From the cell containing the given text, extract its center point as [X, Y] coordinate. 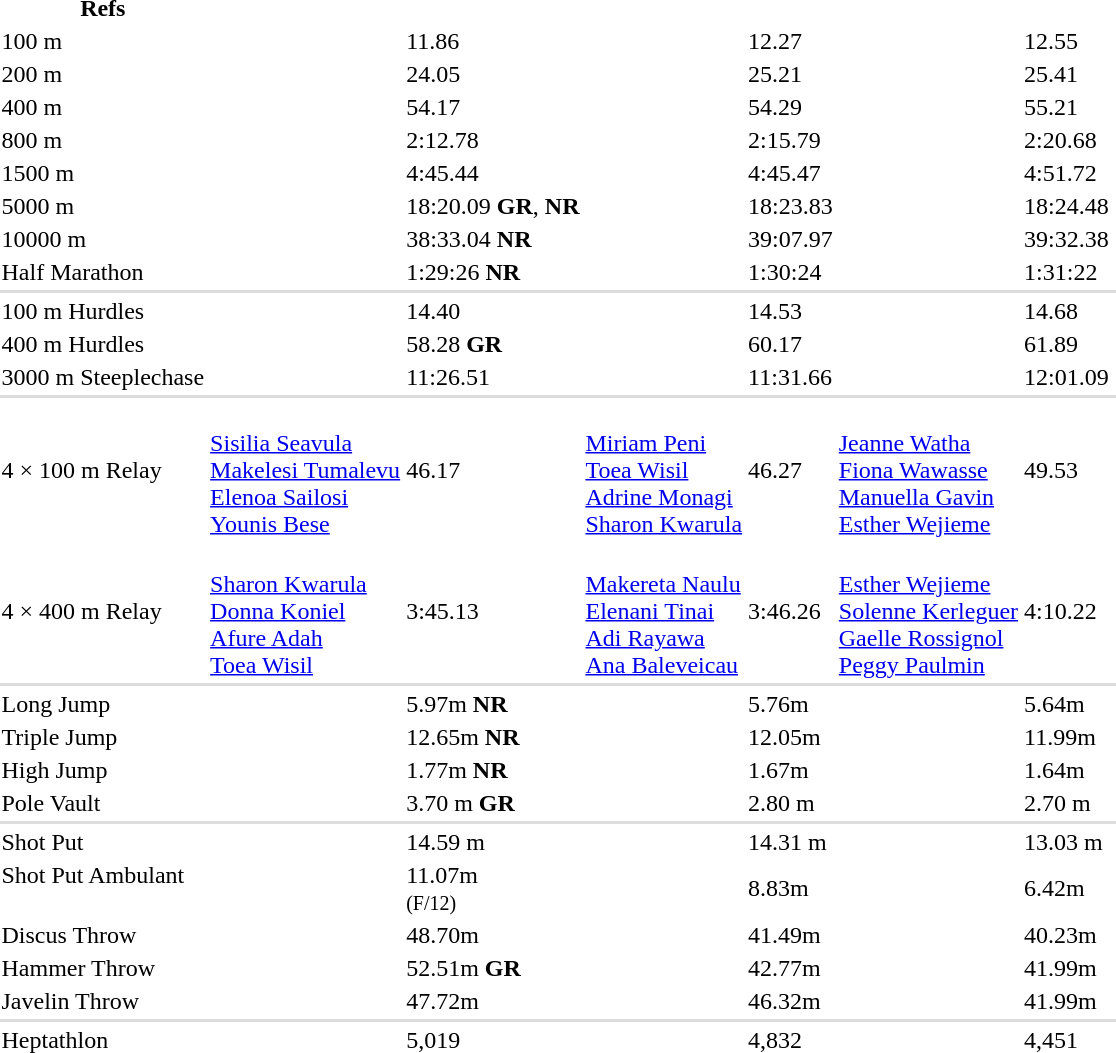
4 × 400 m Relay [103, 611]
12:01.09 [1067, 377]
42.77m [791, 968]
800 m [103, 140]
3:46.26 [791, 611]
14.59 m [493, 842]
11.07m (F/12) [493, 888]
14.31 m [791, 842]
40.23m [1067, 935]
2:20.68 [1067, 140]
Makereta NauluElenani TinaiAdi RayawaAna Baleveicau [664, 611]
49.53 [1067, 470]
Sharon KwarulaDonna KonielAfure AdahToea Wisil [306, 611]
46.32m [791, 1001]
Miriam PeniToea WisilAdrine MonagiSharon Kwarula [664, 470]
60.17 [791, 344]
39:07.97 [791, 239]
4 × 100 m Relay [103, 470]
12.65m NR [493, 737]
18:24.48 [1067, 206]
25.41 [1067, 74]
1.64m [1067, 770]
5.64m [1067, 704]
Sisilia SeavulaMakelesi TumalevuElenoa SailosiYounis Bese [306, 470]
6.42m [1067, 888]
400 m Hurdles [103, 344]
1:31:22 [1067, 272]
Long Jump [103, 704]
1:29:26 NR [493, 272]
11:31.66 [791, 377]
3000 m Steeplechase [103, 377]
11:26.51 [493, 377]
1.67m [791, 770]
39:32.38 [1067, 239]
48.70m [493, 935]
24.05 [493, 74]
Shot Put Ambulant [103, 888]
100 m [103, 41]
Jeanne WathaFiona WawasseManuella GavinEsther Wejieme [928, 470]
Half Marathon [103, 272]
Triple Jump [103, 737]
61.89 [1067, 344]
12.05m [791, 737]
5000 m [103, 206]
1500 m [103, 173]
100 m Hurdles [103, 311]
18:20.09 GR, NR [493, 206]
54.17 [493, 107]
4:45.47 [791, 173]
47.72m [493, 1001]
4:10.22 [1067, 611]
55.21 [1067, 107]
Hammer Throw [103, 968]
46.17 [493, 470]
Shot Put [103, 842]
Pole Vault [103, 803]
2:15.79 [791, 140]
400 m [103, 107]
12.55 [1067, 41]
High Jump [103, 770]
13.03 m [1067, 842]
3.70 m GR [493, 803]
2.80 m [791, 803]
52.51m GR [493, 968]
14.68 [1067, 311]
12.27 [791, 41]
1.77m NR [493, 770]
38:33.04 NR [493, 239]
58.28 GR [493, 344]
11.99m [1067, 737]
200 m [103, 74]
Esther WejiemeSolenne KerleguerGaelle RossignolPeggy Paulmin [928, 611]
41.49m [791, 935]
3:45.13 [493, 611]
2.70 m [1067, 803]
18:23.83 [791, 206]
5.76m [791, 704]
1:30:24 [791, 272]
4:51.72 [1067, 173]
10000 m [103, 239]
25.21 [791, 74]
5.97m NR [493, 704]
2:12.78 [493, 140]
4:45.44 [493, 173]
46.27 [791, 470]
Javelin Throw [103, 1001]
8.83m [791, 888]
11.86 [493, 41]
54.29 [791, 107]
14.40 [493, 311]
Discus Throw [103, 935]
14.53 [791, 311]
